Output the (X, Y) coordinate of the center of the cell containing the given text.  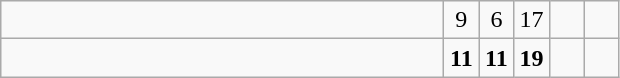
6 (496, 20)
19 (532, 58)
9 (462, 20)
17 (532, 20)
